From the cell containing the given text, extract its center point as (X, Y) coordinate. 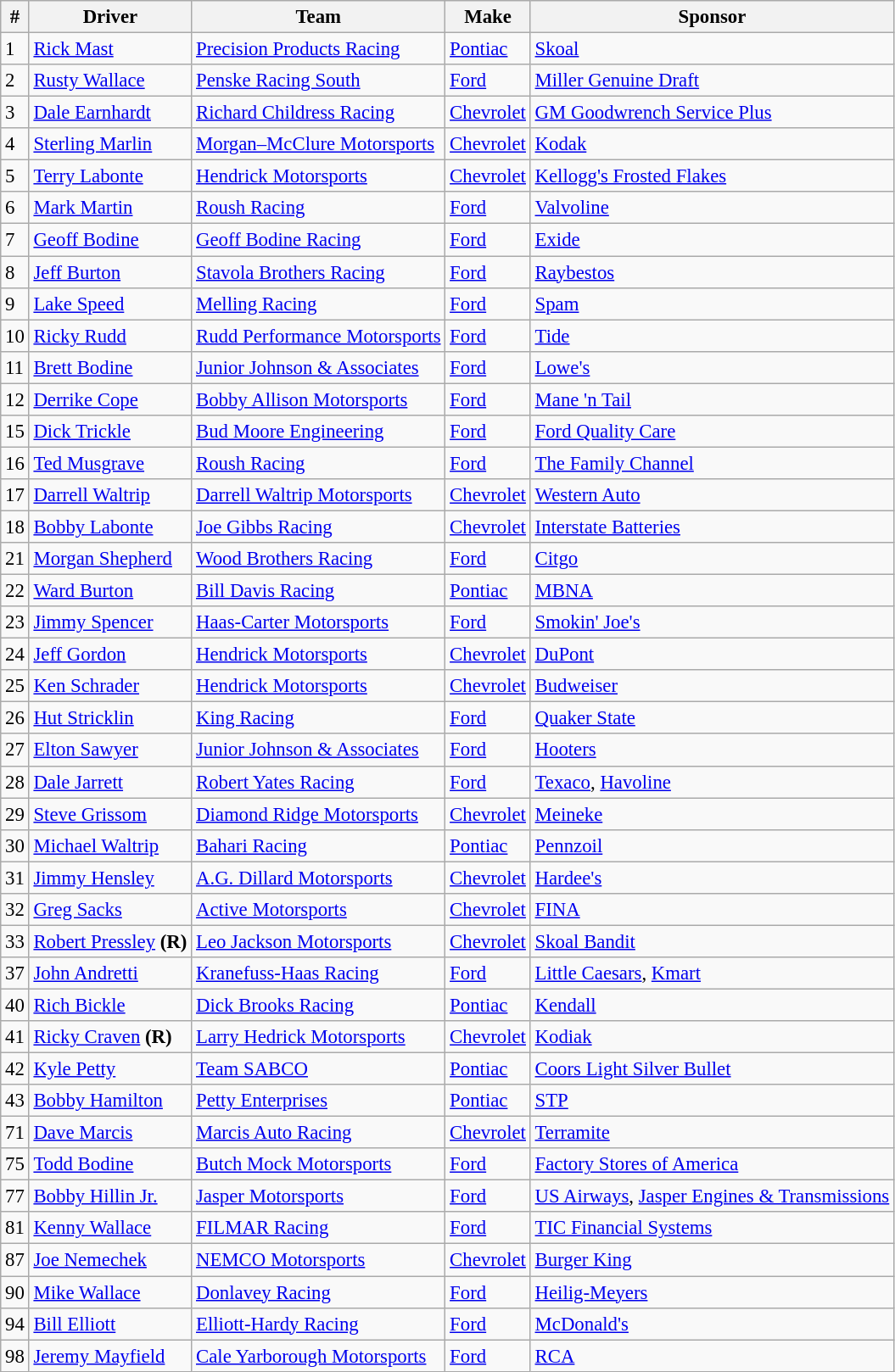
3 (15, 113)
21 (15, 559)
STP (712, 1101)
Butch Mock Motorsports (319, 1164)
40 (15, 1005)
Jimmy Spencer (110, 622)
Kenny Wallace (110, 1229)
Morgan Shepherd (110, 559)
Valvoline (712, 208)
4 (15, 144)
81 (15, 1229)
Precision Products Racing (319, 49)
Bill Elliott (110, 1324)
Factory Stores of America (712, 1164)
Robert Yates Racing (319, 782)
Cale Yarborough Motorsports (319, 1356)
Stavola Brothers Racing (319, 272)
8 (15, 272)
Darrell Waltrip (110, 495)
10 (15, 336)
Robert Pressley (R) (110, 941)
FINA (712, 910)
Jeff Gordon (110, 655)
Sterling Marlin (110, 144)
Texaco, Havoline (712, 782)
Driver (110, 17)
Sponsor (712, 17)
43 (15, 1101)
Ted Musgrave (110, 463)
5 (15, 176)
Diamond Ridge Motorsports (319, 814)
Elton Sawyer (110, 750)
71 (15, 1133)
Penske Racing South (319, 81)
Hut Stricklin (110, 718)
Mane 'n Tail (712, 399)
2 (15, 81)
75 (15, 1164)
Ford Quality Care (712, 432)
RCA (712, 1356)
Bobby Hillin Jr. (110, 1196)
26 (15, 718)
GM Goodwrench Service Plus (712, 113)
Jeremy Mayfield (110, 1356)
77 (15, 1196)
Geoff Bodine Racing (319, 240)
Kranefuss-Haas Racing (319, 973)
Lowe's (712, 367)
FILMAR Racing (319, 1229)
Exide (712, 240)
Make (488, 17)
Meineke (712, 814)
King Racing (319, 718)
Bobby Labonte (110, 527)
TIC Financial Systems (712, 1229)
25 (15, 686)
Dale Earnhardt (110, 113)
Active Motorsports (319, 910)
87 (15, 1260)
Derrike Cope (110, 399)
Richard Childress Racing (319, 113)
Jasper Motorsports (319, 1196)
Skoal Bandit (712, 941)
Team SABCO (319, 1069)
18 (15, 527)
US Airways, Jasper Engines & Transmissions (712, 1196)
Ricky Craven (R) (110, 1037)
37 (15, 973)
Budweiser (712, 686)
Mike Wallace (110, 1292)
9 (15, 304)
Geoff Bodine (110, 240)
Greg Sacks (110, 910)
Bobby Hamilton (110, 1101)
Kellogg's Frosted Flakes (712, 176)
Elliott-Hardy Racing (319, 1324)
Coors Light Silver Bullet (712, 1069)
94 (15, 1324)
Bill Davis Racing (319, 591)
Quaker State (712, 718)
NEMCO Motorsports (319, 1260)
Ward Burton (110, 591)
Dick Brooks Racing (319, 1005)
15 (15, 432)
Hardee's (712, 878)
22 (15, 591)
# (15, 17)
Dick Trickle (110, 432)
Hooters (712, 750)
A.G. Dillard Motorsports (319, 878)
Rick Mast (110, 49)
Donlavey Racing (319, 1292)
Team (319, 17)
Rusty Wallace (110, 81)
Bud Moore Engineering (319, 432)
Dale Jarrett (110, 782)
MBNA (712, 591)
Citgo (712, 559)
Western Auto (712, 495)
30 (15, 845)
Terramite (712, 1133)
McDonald's (712, 1324)
23 (15, 622)
Melling Racing (319, 304)
Wood Brothers Racing (319, 559)
Rich Bickle (110, 1005)
6 (15, 208)
27 (15, 750)
Marcis Auto Racing (319, 1133)
Burger King (712, 1260)
42 (15, 1069)
Michael Waltrip (110, 845)
Ricky Rudd (110, 336)
Rudd Performance Motorsports (319, 336)
Heilig-Meyers (712, 1292)
Dave Marcis (110, 1133)
Interstate Batteries (712, 527)
Joe Nemechek (110, 1260)
John Andretti (110, 973)
Miller Genuine Draft (712, 81)
Todd Bodine (110, 1164)
Tide (712, 336)
Brett Bodine (110, 367)
Darrell Waltrip Motorsports (319, 495)
7 (15, 240)
Terry Labonte (110, 176)
31 (15, 878)
32 (15, 910)
Lake Speed (110, 304)
Jimmy Hensley (110, 878)
28 (15, 782)
Steve Grissom (110, 814)
Pennzoil (712, 845)
Bobby Allison Motorsports (319, 399)
Smokin' Joe's (712, 622)
Leo Jackson Motorsports (319, 941)
Petty Enterprises (319, 1101)
Mark Martin (110, 208)
DuPont (712, 655)
Morgan–McClure Motorsports (319, 144)
Kodak (712, 144)
33 (15, 941)
Spam (712, 304)
29 (15, 814)
12 (15, 399)
The Family Channel (712, 463)
24 (15, 655)
Bahari Racing (319, 845)
Skoal (712, 49)
Raybestos (712, 272)
Haas-Carter Motorsports (319, 622)
Larry Hedrick Motorsports (319, 1037)
Little Caesars, Kmart (712, 973)
17 (15, 495)
Jeff Burton (110, 272)
Ken Schrader (110, 686)
Kyle Petty (110, 1069)
16 (15, 463)
98 (15, 1356)
Joe Gibbs Racing (319, 527)
1 (15, 49)
11 (15, 367)
Kendall (712, 1005)
90 (15, 1292)
41 (15, 1037)
Kodiak (712, 1037)
